Locate the cell with the specified text and output its (X, Y) center coordinate. 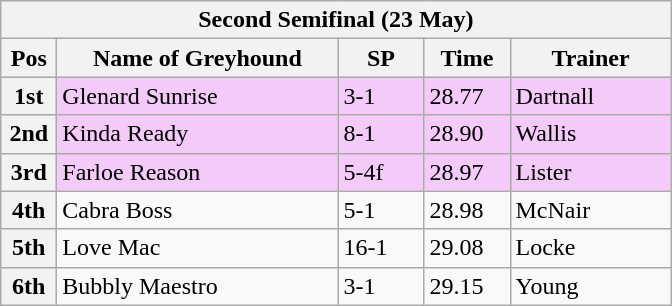
28.97 (467, 172)
2nd (29, 134)
28.77 (467, 96)
Farloe Reason (198, 172)
Time (467, 58)
6th (29, 286)
28.90 (467, 134)
Glenard Sunrise (198, 96)
Wallis (590, 134)
Pos (29, 58)
3rd (29, 172)
8-1 (381, 134)
Trainer (590, 58)
29.08 (467, 248)
29.15 (467, 286)
5th (29, 248)
Bubbly Maestro (198, 286)
5-4f (381, 172)
Love Mac (198, 248)
Dartnall (590, 96)
5-1 (381, 210)
SP (381, 58)
Locke (590, 248)
McNair (590, 210)
Lister (590, 172)
Second Semifinal (23 May) (336, 20)
Kinda Ready (198, 134)
Name of Greyhound (198, 58)
16-1 (381, 248)
4th (29, 210)
Young (590, 286)
Cabra Boss (198, 210)
1st (29, 96)
28.98 (467, 210)
